For the text-containing cell, return its midpoint in (x, y) coordinate format. 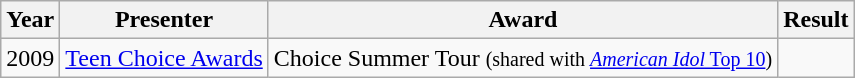
Presenter (164, 20)
Teen Choice Awards (164, 58)
Result (816, 20)
Year (30, 20)
Choice Summer Tour (shared with American Idol Top 10) (522, 58)
2009 (30, 58)
Award (522, 20)
